Provide the (X, Y) coordinate of the cell's center where the given text is located.  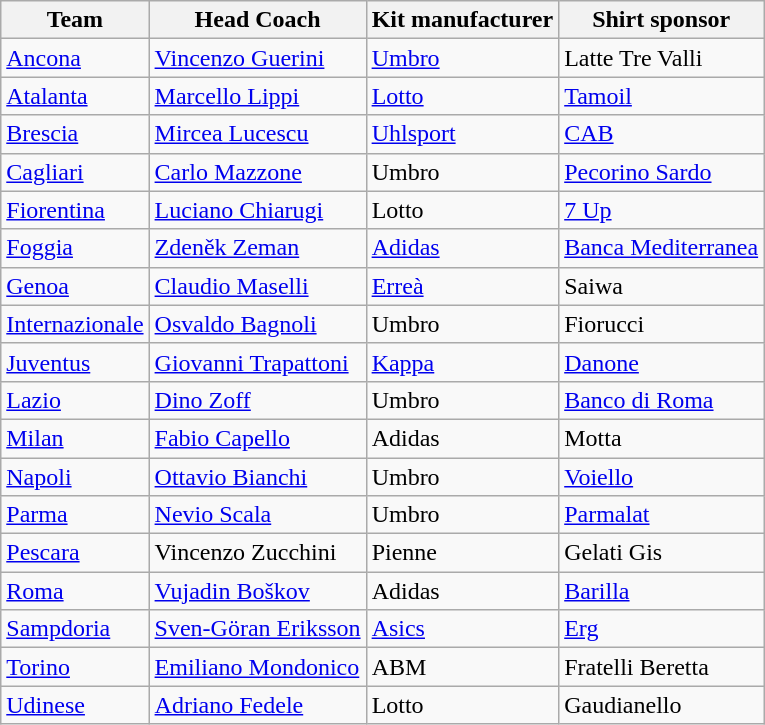
Claudio Maselli (258, 286)
Sven-Göran Eriksson (258, 629)
Torino (75, 667)
Luciano Chiarugi (258, 210)
Nevio Scala (258, 515)
Giovanni Trapattoni (258, 362)
Marcello Lippi (258, 96)
Parmalat (662, 515)
Uhlsport (462, 134)
Vincenzo Guerini (258, 58)
Team (75, 20)
Dino Zoff (258, 400)
Voiello (662, 477)
Shirt sponsor (662, 20)
Pienne (462, 553)
Fabio Capello (258, 438)
Parma (75, 515)
Saiwa (662, 286)
Cagliari (75, 172)
Milan (75, 438)
Fratelli Beretta (662, 667)
Kappa (462, 362)
Danone (662, 362)
Adriano Fedele (258, 705)
Gelati Gis (662, 553)
Juventus (75, 362)
Carlo Mazzone (258, 172)
Pescara (75, 553)
Erreà (462, 286)
Vujadin Boškov (258, 591)
Vincenzo Zucchini (258, 553)
Tamoil (662, 96)
Barilla (662, 591)
Genoa (75, 286)
Asics (462, 629)
Banca Mediterranea (662, 248)
Latte Tre Valli (662, 58)
Osvaldo Bagnoli (258, 324)
Erg (662, 629)
7 Up (662, 210)
Gaudianello (662, 705)
Ottavio Bianchi (258, 477)
Banco di Roma (662, 400)
Udinese (75, 705)
Roma (75, 591)
Brescia (75, 134)
Fiorentina (75, 210)
Napoli (75, 477)
Internazionale (75, 324)
CAB (662, 134)
Atalanta (75, 96)
Mircea Lucescu (258, 134)
Kit manufacturer (462, 20)
Sampdoria (75, 629)
Head Coach (258, 20)
Fiorucci (662, 324)
Pecorino Sardo (662, 172)
ABM (462, 667)
Zdeněk Zeman (258, 248)
Lazio (75, 400)
Ancona (75, 58)
Motta (662, 438)
Foggia (75, 248)
Emiliano Mondonico (258, 667)
